From the cell containing the given text, extract its center point as [x, y] coordinate. 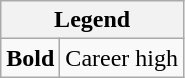
Career high [122, 58]
Bold [30, 58]
Legend [92, 20]
